Search for the cell housing the specified text and yield its (X, Y) center coordinate. 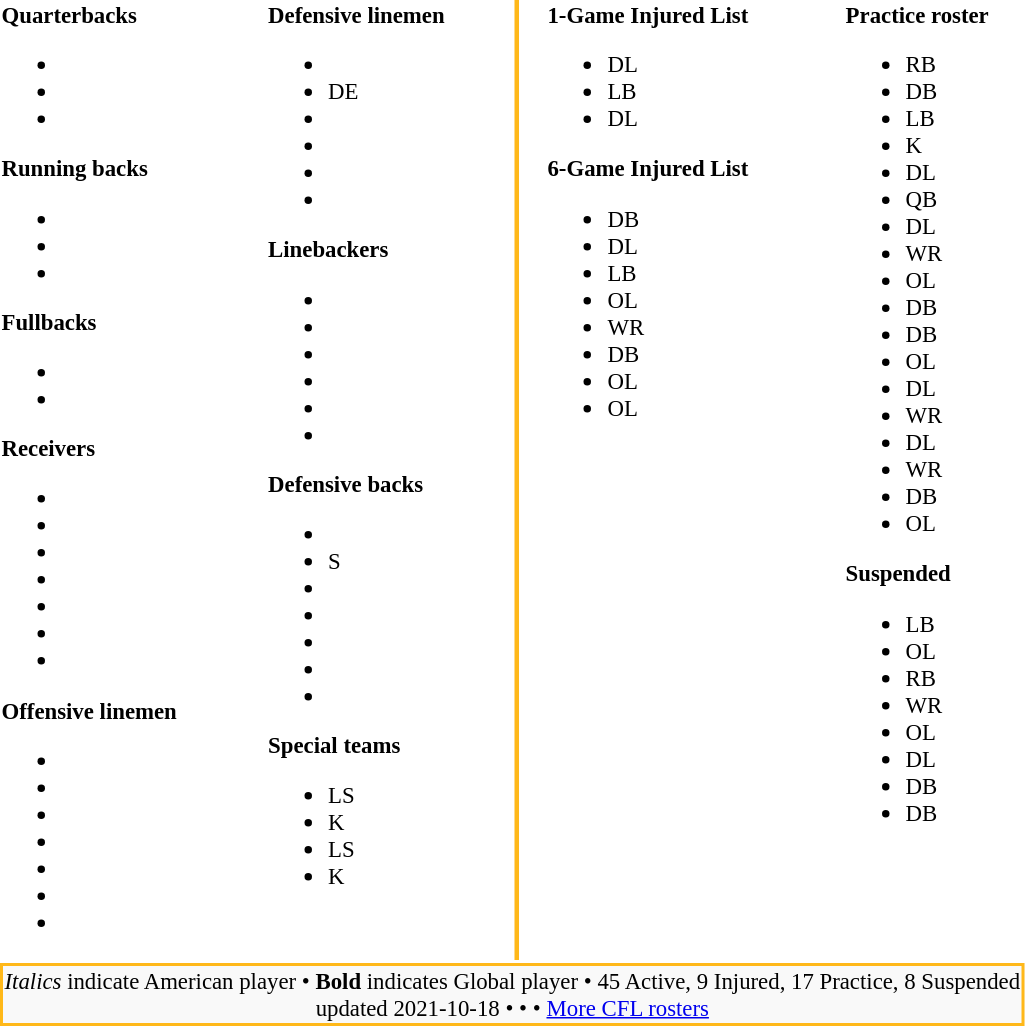
Practice roster RB DB LB K DL QB DL WR OL DB DB OL DL WR DL WR DB OLSuspended LB OL RB WR OL DL DB DB (934, 480)
1-Game Injured List DL LB DL6-Game Injured List DB DL LB OL WR DB OL OL (672, 480)
QuarterbacksRunning backsFullbacksReceiversOffensive linemen (110, 480)
Defensive linemen DELinebackersDefensive backs SSpecial teams LS K LS K (378, 480)
